Return (x, y) of the center of cell containing provided text 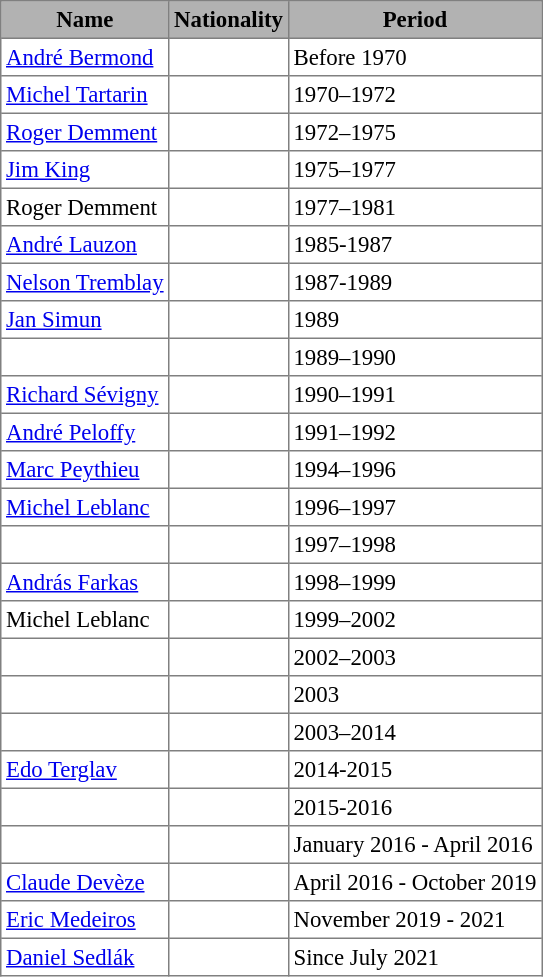
Edo Terglav (85, 770)
Jim King (85, 170)
2015-2016 (414, 807)
January 2016 - April 2016 (414, 845)
1994–1996 (414, 470)
2003 (414, 695)
1972–1975 (414, 132)
Name (85, 20)
1989–1990 (414, 357)
1998–1999 (414, 582)
Daniel Sedlák (85, 957)
1996–1997 (414, 507)
Jan Simun (85, 320)
1997–1998 (414, 545)
Since July 2021 (414, 957)
1975–1977 (414, 170)
André Bermond (85, 57)
2002–2003 (414, 657)
1990–1991 (414, 395)
Nelson Tremblay (85, 282)
András Farkas (85, 582)
Period (414, 20)
Eric Medeiros (85, 920)
April 2016 - October 2019 (414, 882)
André Peloffy (85, 432)
1999–2002 (414, 620)
2003–2014 (414, 732)
2014-2015 (414, 770)
1991–1992 (414, 432)
Before 1970 (414, 57)
1989 (414, 320)
Marc Peythieu (85, 470)
Claude Devèze (85, 882)
November 2019 - 2021 (414, 920)
Nationality (228, 20)
1977–1981 (414, 207)
1987-1989 (414, 282)
Richard Sévigny (85, 395)
André Lauzon (85, 245)
1970–1972 (414, 95)
1985-1987 (414, 245)
Michel Tartarin (85, 95)
